From the cell containing the given text, extract its center point as [X, Y] coordinate. 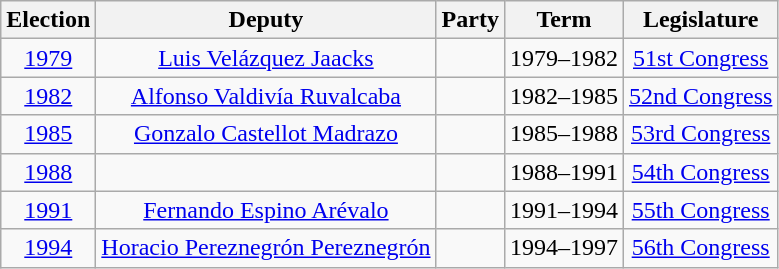
Term [564, 20]
Election [48, 20]
54th Congress [700, 172]
1982 [48, 96]
1994–1997 [564, 248]
52nd Congress [700, 96]
Legislature [700, 20]
1991–1994 [564, 210]
Horacio Pereznegrón Pereznegrón [266, 248]
53rd Congress [700, 134]
1979 [48, 58]
56th Congress [700, 248]
Luis Velázquez Jaacks [266, 58]
Party [470, 20]
Gonzalo Castellot Madrazo [266, 134]
1985–1988 [564, 134]
1985 [48, 134]
55th Congress [700, 210]
1979–1982 [564, 58]
1991 [48, 210]
51st Congress [700, 58]
Alfonso Valdivía Ruvalcaba [266, 96]
Deputy [266, 20]
1994 [48, 248]
1982–1985 [564, 96]
1988–1991 [564, 172]
Fernando Espino Arévalo [266, 210]
1988 [48, 172]
